Determine the [x, y] coordinate at the center of the cell enclosing the given text.  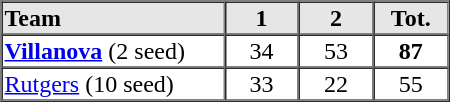
87 [410, 50]
55 [410, 84]
Team [114, 18]
53 [336, 50]
Tot. [410, 18]
34 [261, 50]
Rutgers (10 seed) [114, 84]
1 [261, 18]
33 [261, 84]
Villanova (2 seed) [114, 50]
2 [336, 18]
22 [336, 84]
